Provide the [x, y] coordinate of the cell's center where the given text is located.  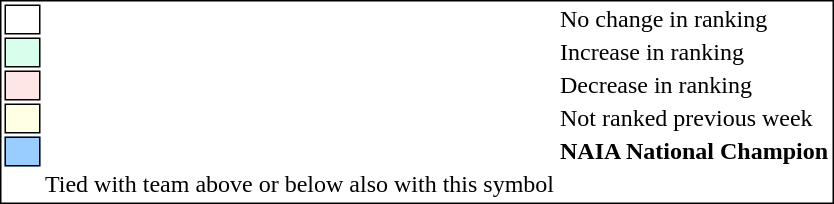
Not ranked previous week [694, 119]
No change in ranking [694, 19]
Decrease in ranking [694, 85]
NAIA National Champion [694, 151]
Increase in ranking [694, 53]
Tied with team above or below also with this symbol [299, 185]
